Extract the (X, Y) coordinate from the center of the cell holding the provided text.  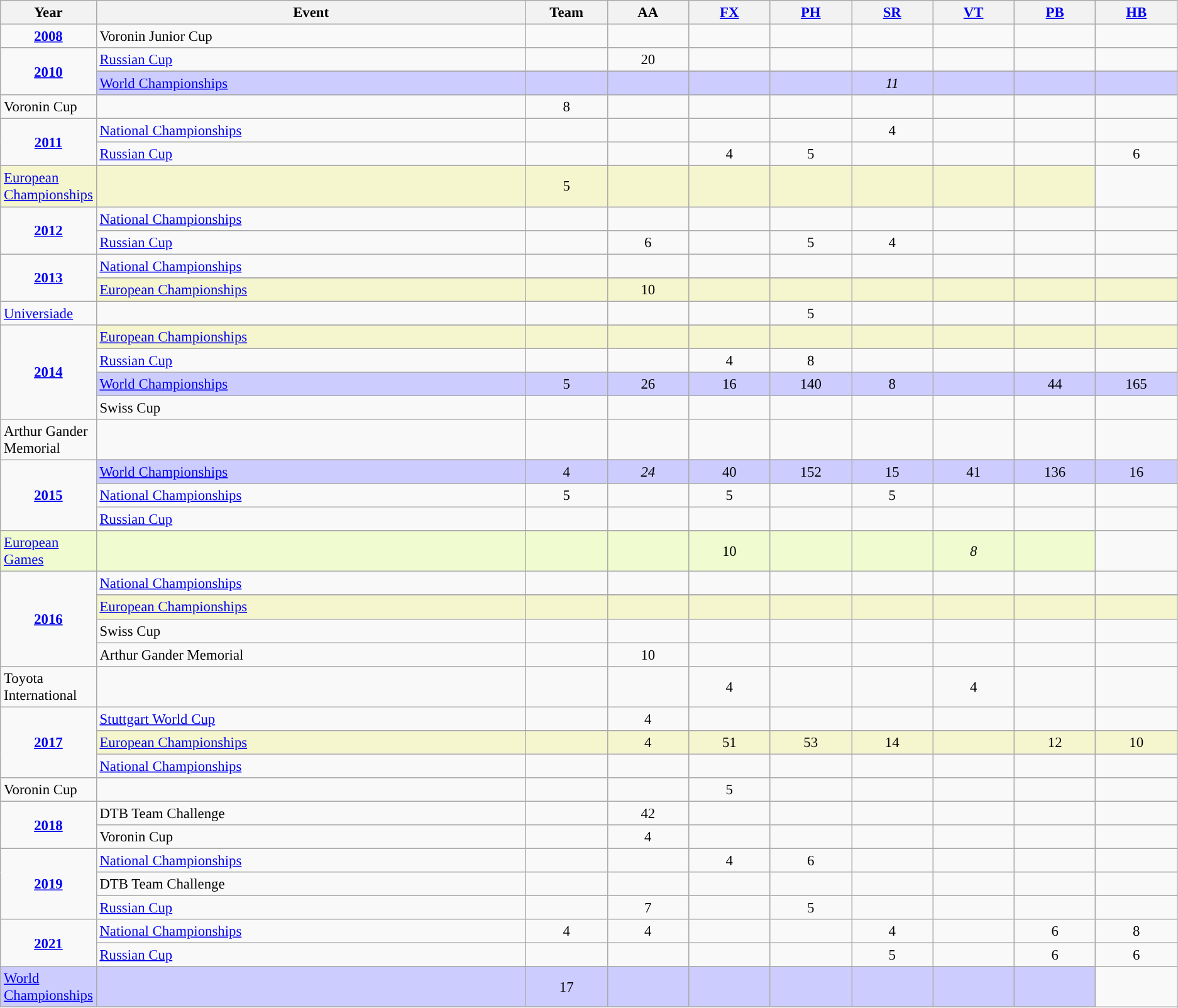
12 (1055, 743)
Year (48, 13)
17 (566, 987)
2010 (48, 72)
152 (811, 472)
Team (566, 13)
26 (647, 384)
2018 (48, 825)
41 (973, 472)
11 (891, 84)
HB (1137, 13)
2021 (48, 943)
44 (1055, 384)
20 (647, 60)
2016 (48, 619)
2015 (48, 496)
24 (647, 472)
14 (891, 743)
2014 (48, 372)
7 (647, 908)
53 (811, 743)
2017 (48, 742)
15 (891, 472)
Universiade (48, 313)
165 (1137, 384)
2008 (48, 36)
Event (311, 13)
136 (1055, 472)
51 (729, 743)
European Games (48, 551)
VT (973, 13)
FX (729, 13)
SR (891, 13)
40 (729, 472)
2019 (48, 884)
2013 (48, 278)
2012 (48, 230)
AA (647, 13)
2011 (48, 142)
Stuttgart World Cup (311, 719)
PH (811, 13)
140 (811, 384)
PB (1055, 13)
Voronin Junior Cup (311, 36)
Toyota International (48, 687)
42 (647, 813)
